From the cell containing the given text, extract its center point as (x, y) coordinate. 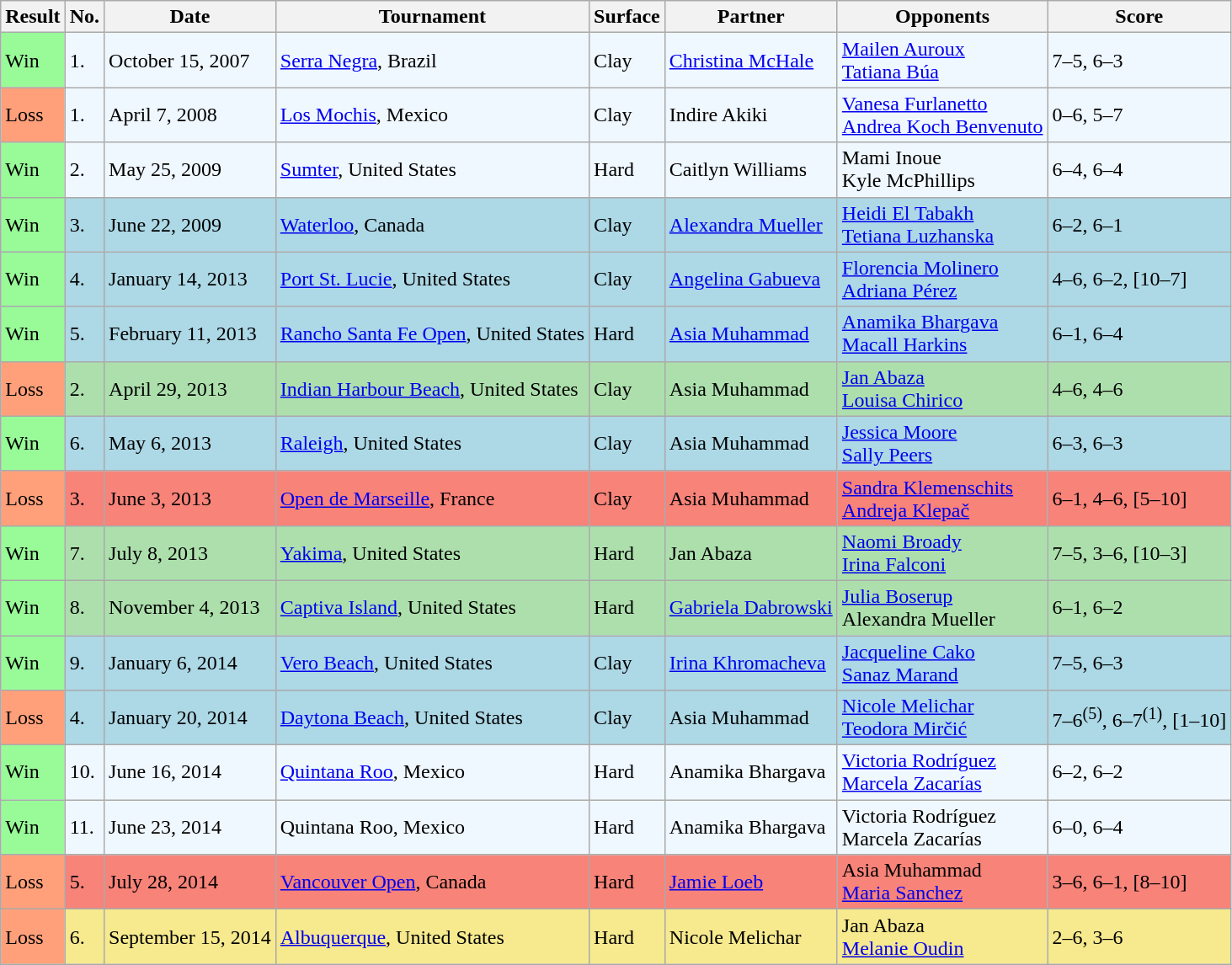
Los Mochis, Mexico (432, 115)
Raleigh, United States (432, 443)
Indire Akiki (751, 115)
6–0, 6–4 (1139, 827)
2–6, 3–6 (1139, 936)
Date (190, 17)
Jacqueline Cako Sanaz Marand (942, 662)
Rancho Santa Fe Open, United States (432, 333)
Nicole Melichar (751, 936)
Daytona Beach, United States (432, 717)
Angelina Gabueva (751, 280)
July 8, 2013 (190, 552)
Caitlyn Williams (751, 170)
Vancouver Open, Canada (432, 882)
6–1, 4–6, [5–10] (1139, 498)
Jan Abaza Melanie Oudin (942, 936)
Sumter, United States (432, 170)
June 23, 2014 (190, 827)
Gabriela Dabrowski (751, 608)
February 11, 2013 (190, 333)
Naomi Broady Irina Falconi (942, 552)
October 15, 2007 (190, 61)
May 6, 2013 (190, 443)
Jamie Loeb (751, 882)
Result (33, 17)
January 6, 2014 (190, 662)
Serra Negra, Brazil (432, 61)
Heidi El Tabakh Tetiana Luzhanska (942, 224)
Captiva Island, United States (432, 608)
Port St. Lucie, United States (432, 280)
Mami Inoue Kyle McPhillips (942, 170)
6–1, 6–4 (1139, 333)
Score (1139, 17)
Anamika Bhargava Macall Harkins (942, 333)
June 22, 2009 (190, 224)
10. (84, 773)
Christina McHale (751, 61)
Vanesa Furlanetto Andrea Koch Benvenuto (942, 115)
No. (84, 17)
Alexandra Mueller (751, 224)
Vero Beach, United States (432, 662)
November 4, 2013 (190, 608)
6–3, 6–3 (1139, 443)
6–1, 6–2 (1139, 608)
Yakima, United States (432, 552)
Jan Abaza Louisa Chirico (942, 389)
Sandra Klemenschits Andreja Klepač (942, 498)
Tournament (432, 17)
Irina Khromacheva (751, 662)
Partner (751, 17)
7–6(5), 6–7(1), [1–10] (1139, 717)
6–2, 6–2 (1139, 773)
4–6, 4–6 (1139, 389)
Indian Harbour Beach, United States (432, 389)
Nicole Melichar Teodora Mirčić (942, 717)
April 7, 2008 (190, 115)
Waterloo, Canada (432, 224)
Open de Marseille, France (432, 498)
Julia Boserup Alexandra Mueller (942, 608)
June 16, 2014 (190, 773)
July 28, 2014 (190, 882)
Mailen Auroux Tatiana Búa (942, 61)
6–2, 6–1 (1139, 224)
9. (84, 662)
7. (84, 552)
0–6, 5–7 (1139, 115)
11. (84, 827)
3–6, 6–1, [8–10] (1139, 882)
April 29, 2013 (190, 389)
Surface (627, 17)
7–5, 3–6, [10–3] (1139, 552)
Florencia Molinero Adriana Pérez (942, 280)
Jessica Moore Sally Peers (942, 443)
Asia Muhammad Maria Sanchez (942, 882)
September 15, 2014 (190, 936)
6–4, 6–4 (1139, 170)
8. (84, 608)
May 25, 2009 (190, 170)
Albuquerque, United States (432, 936)
Opponents (942, 17)
January 14, 2013 (190, 280)
Jan Abaza (751, 552)
January 20, 2014 (190, 717)
4–6, 6–2, [10–7] (1139, 280)
June 3, 2013 (190, 498)
